Locate the cell with the specified text and output its [X, Y] center coordinate. 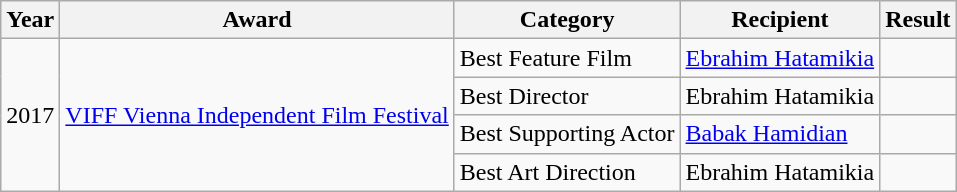
Best Director [567, 96]
Best Supporting Actor [567, 134]
Best Feature Film [567, 58]
Result [918, 20]
Best Art Direction [567, 172]
Award [257, 20]
Category [567, 20]
VIFF Vienna Independent Film Festival [257, 115]
2017 [30, 115]
Babak Hamidian [780, 134]
Recipient [780, 20]
Year [30, 20]
